Provide the [X, Y] coordinate of the cell's center where the given text is located.  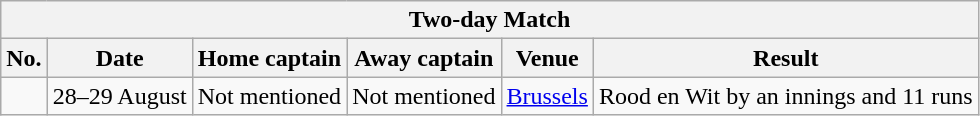
Home captain [269, 58]
Rood en Wit by an innings and 11 runs [786, 96]
Date [120, 58]
Result [786, 58]
No. [24, 58]
Venue [547, 58]
Two-day Match [490, 20]
Away captain [424, 58]
28–29 August [120, 96]
Brussels [547, 96]
